Output the [X, Y] coordinate of the center of the cell containing the given text.  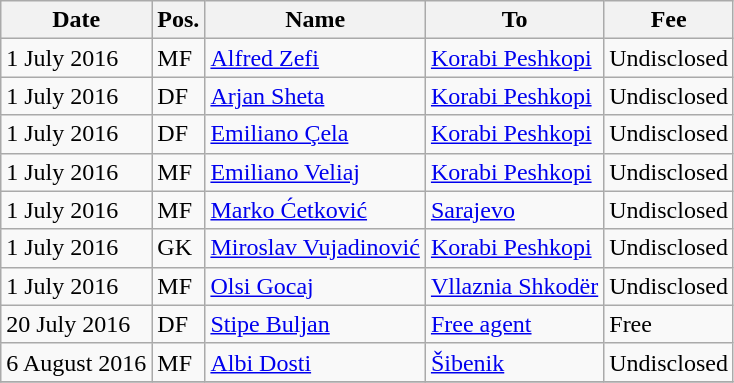
GK [178, 248]
Albi Dosti [315, 362]
Alfred Zefi [315, 58]
Free [669, 324]
20 July 2016 [76, 324]
Arjan Sheta [315, 96]
Vllaznia Shkodër [514, 286]
Fee [669, 20]
Emiliano Veliaj [315, 172]
Sarajevo [514, 210]
Date [76, 20]
Emiliano Çela [315, 134]
Olsi Gocaj [315, 286]
Pos. [178, 20]
Name [315, 20]
Stipe Buljan [315, 324]
To [514, 20]
Šibenik [514, 362]
Free agent [514, 324]
Miroslav Vujadinović [315, 248]
6 August 2016 [76, 362]
Marko Ćetković [315, 210]
